Extract the (X, Y) coordinate from the center of the cell holding the provided text.  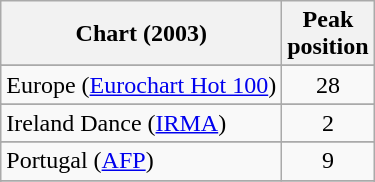
Peakposition (328, 34)
Chart (2003) (142, 34)
9 (328, 161)
Portugal (AFP) (142, 161)
Ireland Dance (IRMA) (142, 123)
Europe (Eurochart Hot 100) (142, 85)
2 (328, 123)
28 (328, 85)
